Output the [x, y] coordinate of the center of the cell containing the given text.  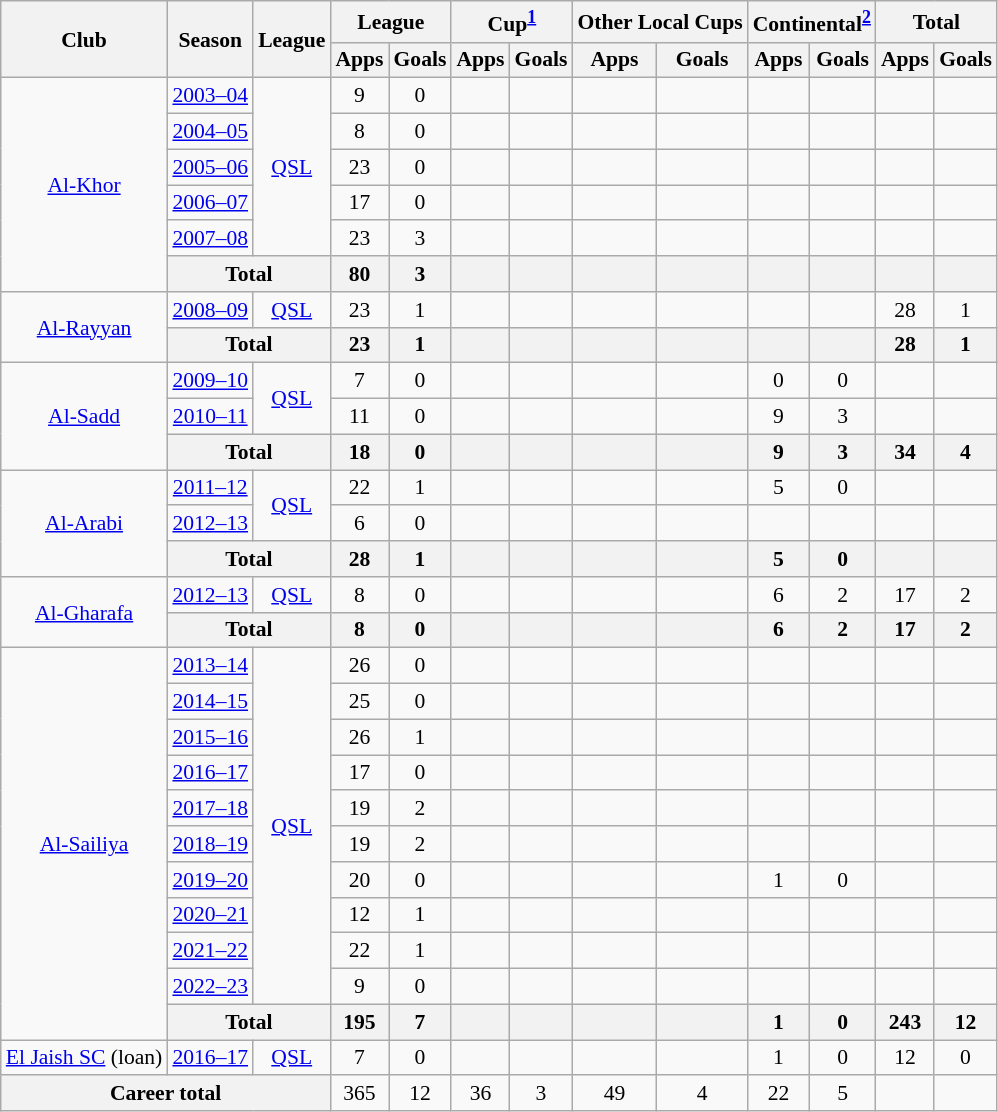
2018–19 [210, 844]
34 [905, 452]
365 [359, 1094]
2017–18 [210, 809]
2010–11 [210, 417]
2013–14 [210, 666]
2004–05 [210, 132]
49 [614, 1094]
Club [84, 40]
11 [359, 417]
80 [359, 274]
2011–12 [210, 488]
2007–08 [210, 239]
Al-Sailiya [84, 844]
2008–09 [210, 310]
Other Local Cups [660, 22]
Al-Gharafa [84, 612]
2014–15 [210, 702]
Al-Sadd [84, 416]
Al-Khor [84, 185]
25 [359, 702]
243 [905, 1022]
2022–23 [210, 987]
20 [359, 880]
2021–22 [210, 951]
2006–07 [210, 203]
195 [359, 1022]
Cup1 [512, 22]
Season [210, 40]
2015–16 [210, 737]
2009–10 [210, 381]
Al-Arabi [84, 524]
Career total [166, 1094]
Al-Rayyan [84, 328]
2020–21 [210, 915]
2003–04 [210, 96]
36 [480, 1094]
2019–20 [210, 880]
18 [359, 452]
Continental2 [812, 22]
El Jaish SC (loan) [84, 1058]
2005–06 [210, 167]
